From the cell containing the given text, extract its center point as (X, Y) coordinate. 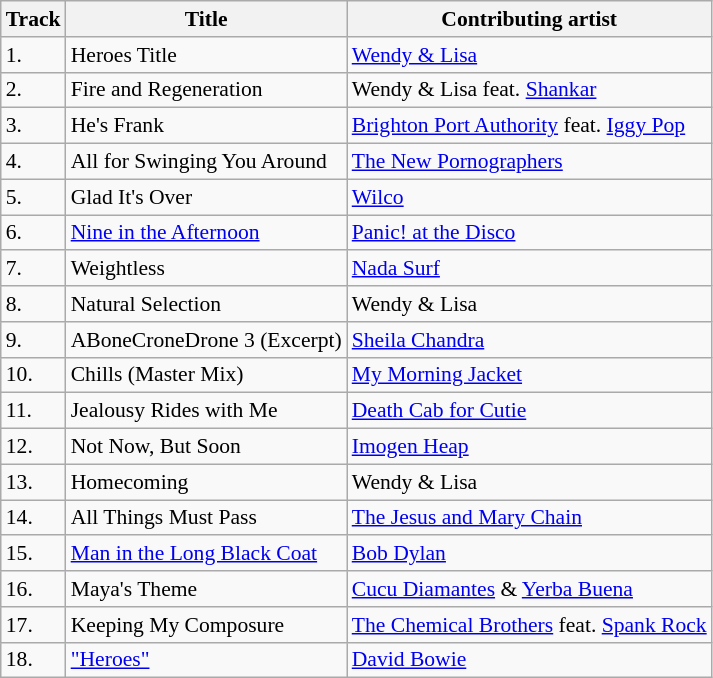
All for Swinging You Around (206, 162)
1. (34, 55)
5. (34, 197)
ABoneCroneDrone 3 (Excerpt) (206, 340)
Sheila Chandra (530, 340)
He's Frank (206, 126)
6. (34, 233)
9. (34, 340)
7. (34, 269)
14. (34, 518)
Contributing artist (530, 19)
Not Now, But Soon (206, 447)
3. (34, 126)
12. (34, 447)
2. (34, 90)
Chills (Master Mix) (206, 375)
Nine in the Afternoon (206, 233)
Title (206, 19)
"Heroes" (206, 660)
Death Cab for Cutie (530, 411)
Nada Surf (530, 269)
Wendy & Lisa feat. Shankar (530, 90)
13. (34, 482)
Heroes Title (206, 55)
Jealousy Rides with Me (206, 411)
Glad It's Over (206, 197)
Maya's Theme (206, 589)
Imogen Heap (530, 447)
The New Pornographers (530, 162)
Keeping My Composure (206, 625)
Fire and Regeneration (206, 90)
Wilco (530, 197)
16. (34, 589)
Track (34, 19)
4. (34, 162)
11. (34, 411)
Man in the Long Black Coat (206, 554)
15. (34, 554)
Weightless (206, 269)
The Jesus and Mary Chain (530, 518)
10. (34, 375)
Panic! at the Disco (530, 233)
8. (34, 304)
Cucu Diamantes & Yerba Buena (530, 589)
Natural Selection (206, 304)
Bob Dylan (530, 554)
All Things Must Pass (206, 518)
David Bowie (530, 660)
17. (34, 625)
Homecoming (206, 482)
Brighton Port Authority feat. Iggy Pop (530, 126)
18. (34, 660)
My Morning Jacket (530, 375)
The Chemical Brothers feat. Spank Rock (530, 625)
